Find where the given text appears and provide that cell's center as [x, y] coordinate. 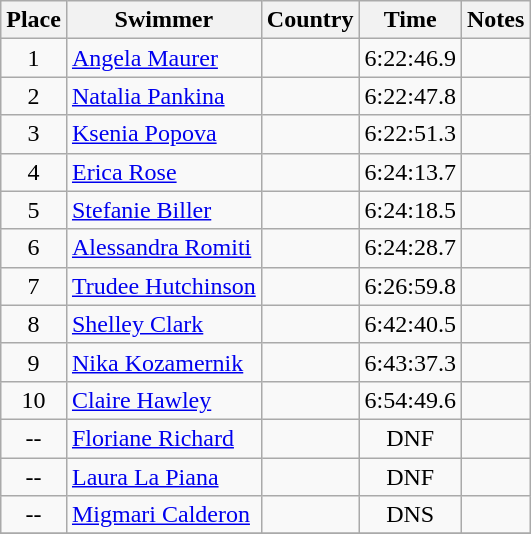
Ksenia Popova [164, 134]
6 [34, 248]
Floriane Richard [164, 438]
Trudee Hutchinson [164, 286]
Place [34, 20]
9 [34, 362]
Laura La Piana [164, 477]
Alessandra Romiti [164, 248]
4 [34, 172]
Natalia Pankina [164, 96]
7 [34, 286]
6:43:37.3 [410, 362]
2 [34, 96]
Nika Kozamernik [164, 362]
Shelley Clark [164, 324]
DNS [410, 515]
6:24:13.7 [410, 172]
6:42:40.5 [410, 324]
8 [34, 324]
Stefanie Biller [164, 210]
Time [410, 20]
5 [34, 210]
6:24:28.7 [410, 248]
Country [310, 20]
6:22:47.8 [410, 96]
6:26:59.8 [410, 286]
Erica Rose [164, 172]
3 [34, 134]
6:22:46.9 [410, 58]
6:24:18.5 [410, 210]
Swimmer [164, 20]
6:22:51.3 [410, 134]
6:54:49.6 [410, 400]
Claire Hawley [164, 400]
Angela Maurer [164, 58]
1 [34, 58]
Notes [495, 20]
10 [34, 400]
Migmari Calderon [164, 515]
